Extract the (x, y) coordinate from the center of the cell holding the provided text.  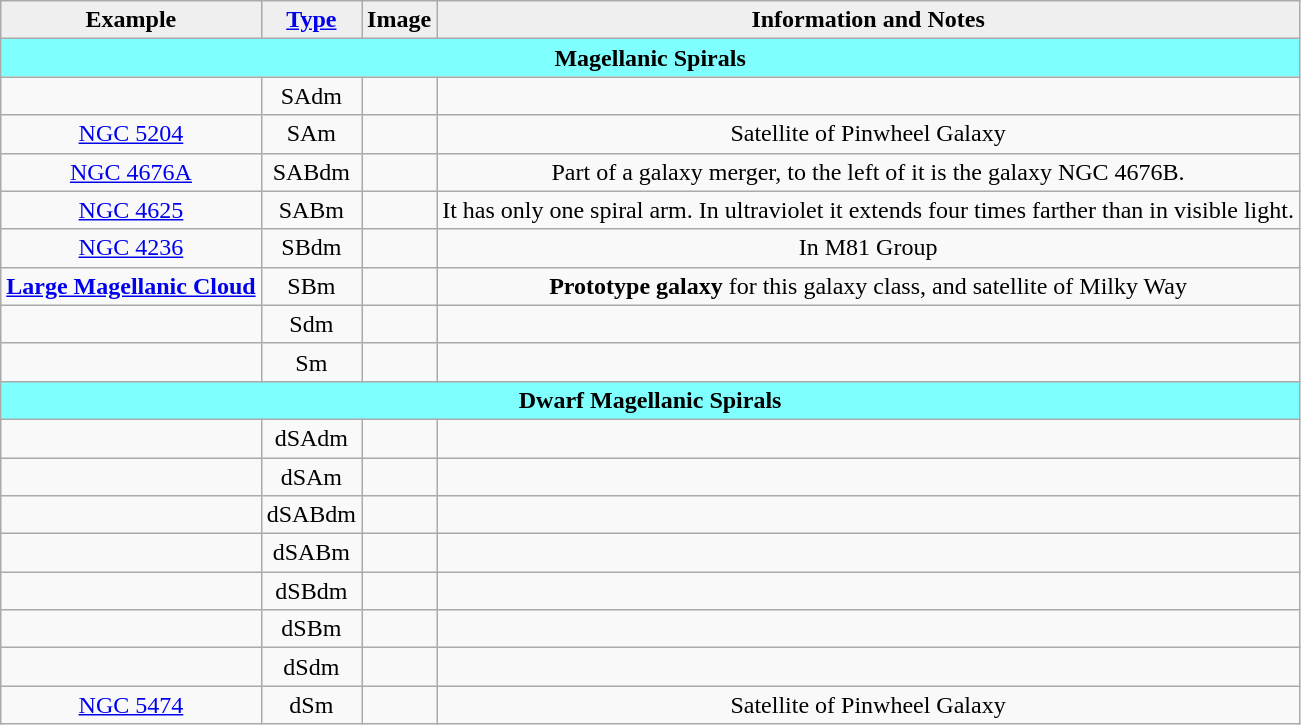
dSAm (311, 477)
Type (311, 20)
In M81 Group (868, 248)
Large Magellanic Cloud (131, 286)
Sm (311, 362)
dSdm (311, 667)
SBm (311, 286)
NGC 5474 (131, 705)
NGC 4676A (131, 172)
Magellanic Spirals (650, 58)
NGC 4236 (131, 248)
dSBdm (311, 591)
Prototype galaxy for this galaxy class, and satellite of Milky Way (868, 286)
It has only one spiral arm. In ultraviolet it extends four times farther than in visible light. (868, 210)
dSABdm (311, 515)
Example (131, 20)
Part of a galaxy merger, to the left of it is the galaxy NGC 4676B. (868, 172)
dSm (311, 705)
Information and Notes (868, 20)
dSAdm (311, 438)
SBdm (311, 248)
SAdm (311, 96)
dSABm (311, 553)
SAm (311, 134)
dSBm (311, 629)
Image (400, 20)
SABdm (311, 172)
NGC 5204 (131, 134)
Sdm (311, 324)
SABm (311, 210)
NGC 4625 (131, 210)
Dwarf Magellanic Spirals (650, 400)
